Determine the (X, Y) coordinate at the center of the cell enclosing the given text.  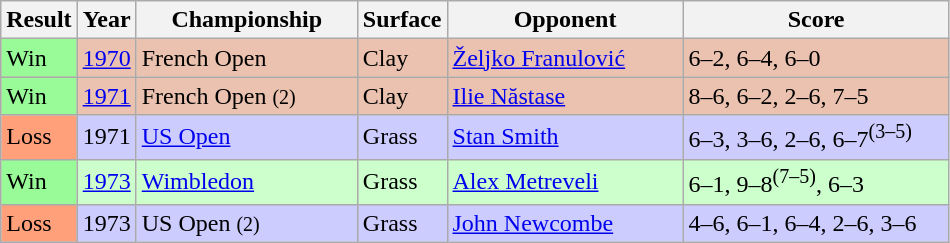
8–6, 6–2, 2–6, 7–5 (816, 96)
Stan Smith (565, 138)
John Newcombe (565, 223)
6–1, 9–8(7–5), 6–3 (816, 182)
Opponent (565, 20)
US Open (2) (246, 223)
Score (816, 20)
Ilie Năstase (565, 96)
Alex Metreveli (565, 182)
1970 (106, 58)
Result (39, 20)
French Open (246, 58)
Željko Franulović (565, 58)
6–3, 3–6, 2–6, 6–7(3–5) (816, 138)
US Open (246, 138)
Championship (246, 20)
4–6, 6–1, 6–4, 2–6, 3–6 (816, 223)
6–2, 6–4, 6–0 (816, 58)
Year (106, 20)
Surface (402, 20)
Wimbledon (246, 182)
French Open (2) (246, 96)
